Capture the cell that displays the provided text and extract its [x, y] central coordinate. 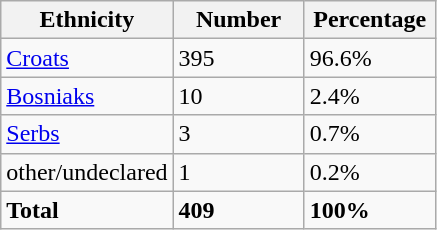
100% [370, 210]
Croats [87, 58]
409 [238, 210]
2.4% [370, 96]
0.2% [370, 172]
other/undeclared [87, 172]
395 [238, 58]
0.7% [370, 134]
10 [238, 96]
Total [87, 210]
96.6% [370, 58]
1 [238, 172]
Serbs [87, 134]
3 [238, 134]
Percentage [370, 20]
Bosniaks [87, 96]
Ethnicity [87, 20]
Number [238, 20]
